Capture the cell that displays the provided text and extract its [X, Y] central coordinate. 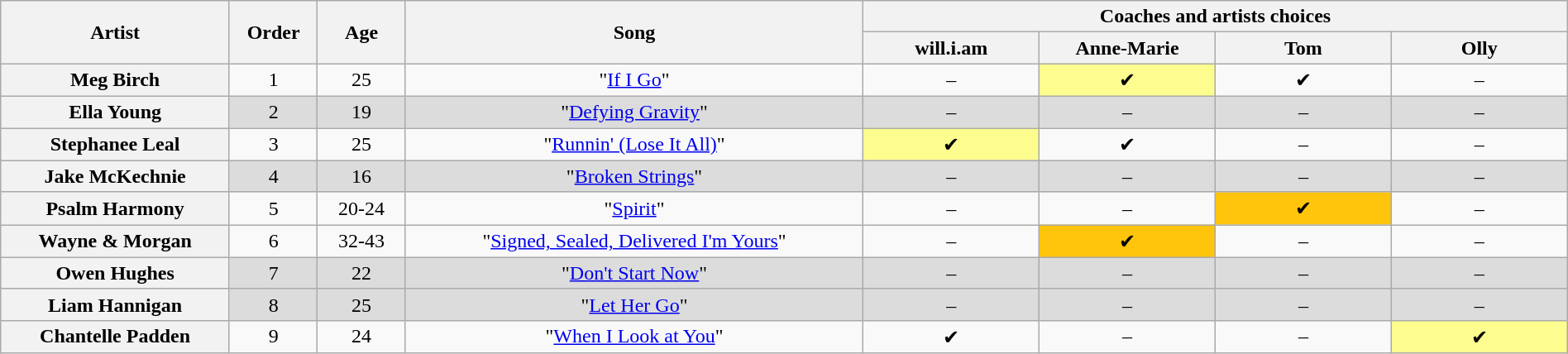
Tom [1303, 48]
Psalm Harmony [116, 208]
1 [273, 80]
Olly [1479, 48]
"Defying Gravity" [633, 112]
"Spirit" [633, 208]
8 [273, 304]
Ella Young [116, 112]
Song [633, 32]
"When I Look at You" [633, 337]
5 [273, 208]
"Let Her Go" [633, 304]
Wayne & Morgan [116, 242]
Anne-Marie [1128, 48]
Stephanee Leal [116, 144]
will.i.am [951, 48]
"Runnin' (Lose It All)" [633, 144]
9 [273, 337]
Order [273, 32]
Owen Hughes [116, 273]
19 [361, 112]
2 [273, 112]
Age [361, 32]
Jake McKechnie [116, 176]
Artist [116, 32]
7 [273, 273]
16 [361, 176]
4 [273, 176]
Meg Birch [116, 80]
6 [273, 242]
32-43 [361, 242]
"If I Go" [633, 80]
3 [273, 144]
"Signed, Sealed, Delivered I'm Yours" [633, 242]
"Broken Strings" [633, 176]
22 [361, 273]
Liam Hannigan [116, 304]
Chantelle Padden [116, 337]
24 [361, 337]
Coaches and artists choices [1216, 17]
20-24 [361, 208]
"Don't Start Now" [633, 273]
